Identify which cell holds the provided text, then report its (X, Y) central coordinate. 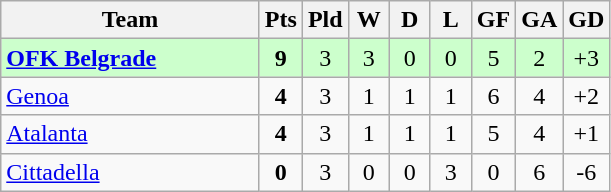
W (368, 20)
GA (540, 20)
+1 (586, 134)
Cittadella (130, 172)
+3 (586, 58)
GD (586, 20)
OFK Belgrade (130, 58)
Pld (325, 20)
-6 (586, 172)
L (450, 20)
9 (280, 58)
GF (493, 20)
Pts (280, 20)
Genoa (130, 96)
Team (130, 20)
2 (540, 58)
Atalanta (130, 134)
D (410, 20)
+2 (586, 96)
